Provide the [x, y] coordinate of the cell's center where the given text is located.  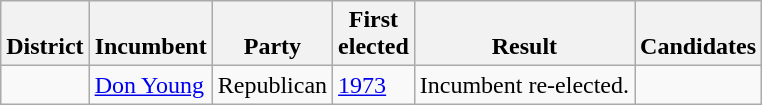
1973 [374, 85]
Firstelected [374, 34]
Party [272, 34]
District [45, 34]
Republican [272, 85]
Result [524, 34]
Don Young [150, 85]
Incumbent [150, 34]
Candidates [698, 34]
Incumbent re-elected. [524, 85]
